Pinpoint the cell where the given text exists, returning its [x, y] midpoint coordinate. 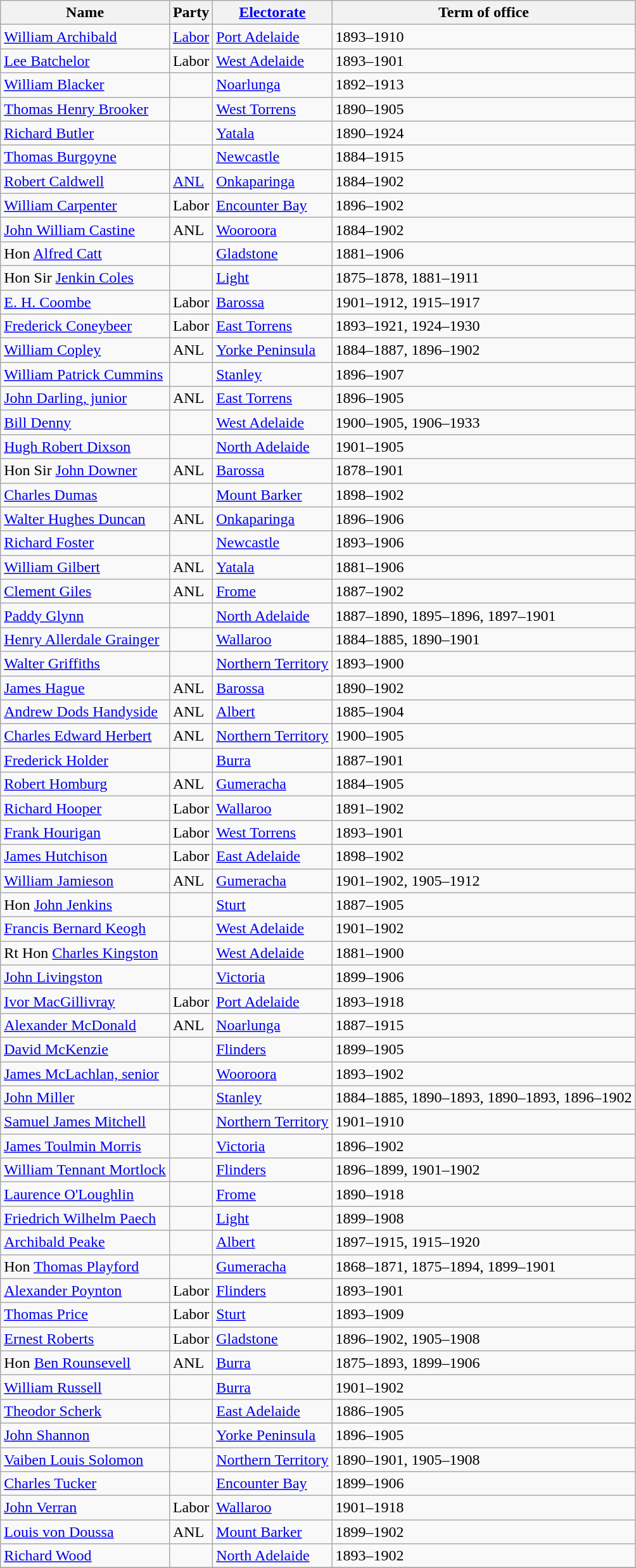
Bill Denny [85, 423]
1893–1900 [484, 663]
William Tennant Mortlock [85, 1170]
Lee Batchelor [85, 61]
1884–1887, 1896–1902 [484, 350]
Richard Wood [85, 1556]
1892–1913 [484, 85]
Hon Ben Rounsevell [85, 1363]
Francis Bernard Keogh [85, 929]
1868–1871, 1875–1894, 1899–1901 [484, 1266]
James Hague [85, 687]
John Darling, junior [85, 398]
Term of office [484, 13]
1896–1902, 1905–1908 [484, 1339]
Rt Hon Charles Kingston [85, 953]
David McKenzie [85, 1049]
1897–1915, 1915–1920 [484, 1242]
1899–1908 [484, 1218]
Robert Homburg [85, 784]
1887–1905 [484, 905]
Thomas Price [85, 1315]
1875–1878, 1881–1911 [484, 277]
Walter Griffiths [85, 663]
Name [85, 13]
William Archibald [85, 37]
Alexander Poynton [85, 1291]
John Miller [85, 1098]
William Copley [85, 350]
1884–1905 [484, 784]
1893–1918 [484, 1001]
James Hutchison [85, 857]
1887–1915 [484, 1025]
1901–1910 [484, 1122]
1901–1912, 1915–1917 [484, 302]
1884–1885, 1890–1901 [484, 639]
Hon Alfred Catt [85, 253]
Frank Hourigan [85, 832]
John Shannon [85, 1435]
1891–1902 [484, 808]
Ernest Roberts [85, 1339]
Robert Caldwell [85, 181]
1881–1900 [484, 953]
Richard Hooper [85, 808]
James McLachlan, senior [85, 1074]
1900–1905 [484, 736]
1896–1906 [484, 519]
Theodor Scherk [85, 1411]
1900–1905, 1906–1933 [484, 423]
John Livingston [85, 977]
Laurence O'Loughlin [85, 1194]
Charles Edward Herbert [85, 736]
Alexander McDonald [85, 1025]
Vaiben Louis Solomon [85, 1459]
1890–1902 [484, 687]
Electorate [272, 13]
1887–1901 [484, 760]
1878–1901 [484, 471]
Richard Foster [85, 543]
Henry Allerdale Grainger [85, 639]
William Carpenter [85, 205]
William Russell [85, 1387]
1893–1909 [484, 1315]
Frederick Holder [85, 760]
Frederick Coneybeer [85, 326]
John Verran [85, 1508]
1885–1904 [484, 712]
1899–1905 [484, 1049]
1901–1905 [484, 447]
1886–1905 [484, 1411]
Archibald Peake [85, 1242]
John William Castine [85, 229]
Andrew Dods Handyside [85, 712]
Charles Dumas [85, 495]
Hon Sir John Downer [85, 471]
Hon Sir Jenkin Coles [85, 277]
Paddy Glynn [85, 615]
1884–1885, 1890–1893, 1890–1893, 1896–1902 [484, 1098]
1890–1918 [484, 1194]
1896–1899, 1901–1902 [484, 1170]
Friedrich Wilhelm Paech [85, 1218]
Richard Butler [85, 133]
1893–1906 [484, 543]
William Gilbert [85, 567]
1896–1907 [484, 374]
1890–1901, 1905–1908 [484, 1459]
Thomas Henry Brooker [85, 109]
Ivor MacGillivray [85, 1001]
William Patrick Cummins [85, 374]
Charles Tucker [85, 1484]
1890–1924 [484, 133]
1893–1910 [484, 37]
Clement Giles [85, 591]
1875–1893, 1899–1906 [484, 1363]
1899–1902 [484, 1532]
1884–1915 [484, 157]
Samuel James Mitchell [85, 1122]
1893–1921, 1924–1930 [484, 326]
William Jamieson [85, 881]
E. H. Coombe [85, 302]
1890–1905 [484, 109]
1887–1902 [484, 591]
Hugh Robert Dixson [85, 447]
Thomas Burgoyne [85, 157]
1901–1902, 1905–1912 [484, 881]
1887–1890, 1895–1896, 1897–1901 [484, 615]
Louis von Doussa [85, 1532]
William Blacker [85, 85]
James Toulmin Morris [85, 1146]
Hon John Jenkins [85, 905]
Hon Thomas Playford [85, 1266]
Walter Hughes Duncan [85, 519]
Party [191, 13]
1901–1918 [484, 1508]
